Scan for the cell matching the given text and deliver its (x, y) coordinate at center. 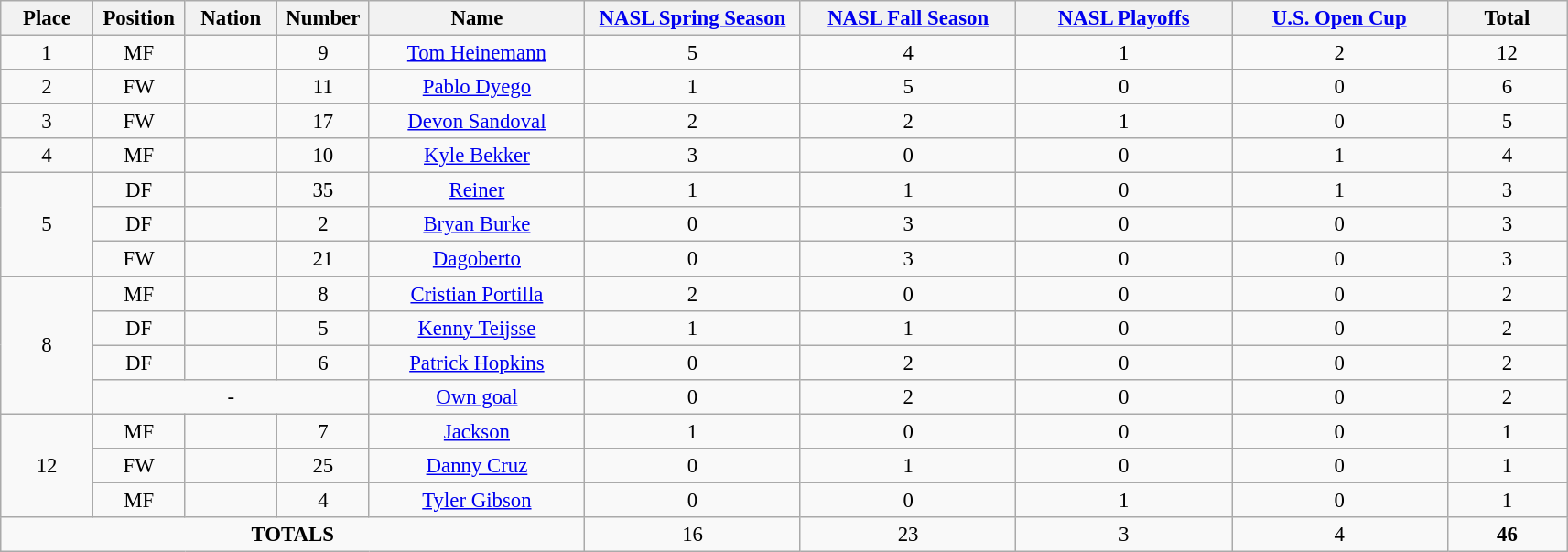
17 (324, 122)
10 (324, 156)
Place (48, 18)
NASL Playoffs (1124, 18)
23 (908, 535)
Jackson (477, 431)
46 (1507, 535)
Own goal (477, 396)
11 (324, 87)
Kyle Bekker (477, 156)
Bryan Burke (477, 224)
Dagoberto (477, 259)
Total (1507, 18)
NASL Spring Season (693, 18)
35 (324, 190)
TOTALS (293, 535)
Danny Cruz (477, 466)
U.S. Open Cup (1340, 18)
7 (324, 431)
Patrick Hopkins (477, 363)
Tyler Gibson (477, 500)
9 (324, 53)
NASL Fall Season (908, 18)
21 (324, 259)
Pablo Dyego (477, 87)
Reiner (477, 190)
Number (324, 18)
Cristian Portilla (477, 294)
Kenny Teijsse (477, 328)
Devon Sandoval (477, 122)
Nation (231, 18)
25 (324, 466)
- (231, 396)
Tom Heinemann (477, 53)
16 (693, 535)
Position (139, 18)
Name (477, 18)
